Provide the [X, Y] coordinate of the cell's center where the given text is located.  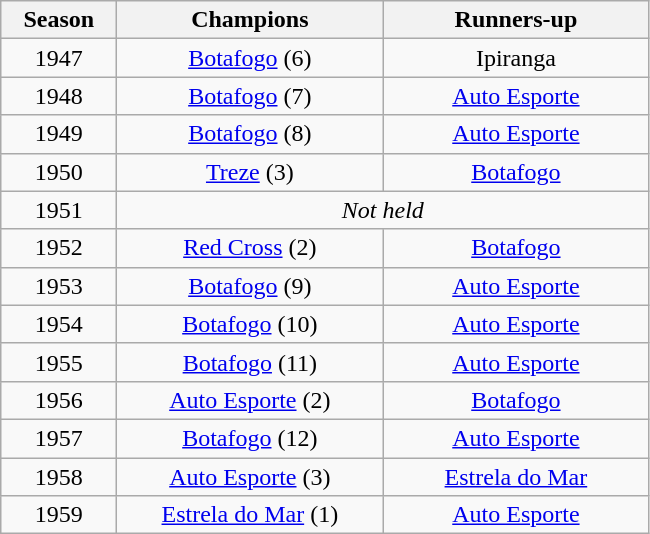
1948 [59, 96]
1954 [59, 324]
Runners-up [516, 20]
Auto Esporte (3) [250, 477]
1949 [59, 134]
1959 [59, 515]
Botafogo (6) [250, 58]
1950 [59, 172]
1958 [59, 477]
Champions [250, 20]
1947 [59, 58]
1951 [59, 210]
1956 [59, 400]
Botafogo (12) [250, 438]
Estrela do Mar [516, 477]
Botafogo (8) [250, 134]
Not held [383, 210]
Estrela do Mar (1) [250, 515]
Red Cross (2) [250, 248]
Botafogo (11) [250, 362]
1952 [59, 248]
1953 [59, 286]
1955 [59, 362]
Auto Esporte (2) [250, 400]
Season [59, 20]
Botafogo (10) [250, 324]
Botafogo (7) [250, 96]
1957 [59, 438]
Botafogo (9) [250, 286]
Ipiranga [516, 58]
Treze (3) [250, 172]
